Return the [X, Y] coordinate for the center point of the cell that contains the specified text.  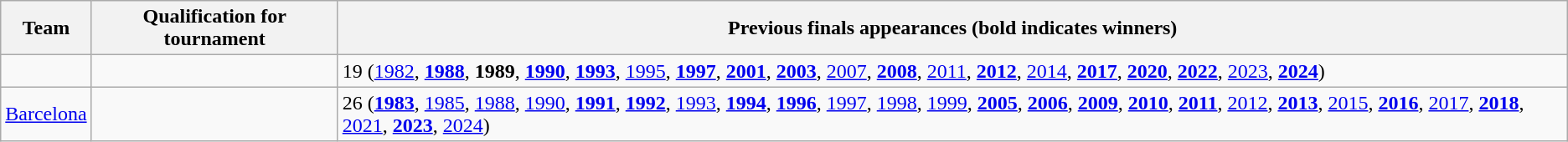
Previous finals appearances (bold indicates winners) [952, 28]
Qualification for tournament [214, 28]
19 (1982, 1988, 1989, 1990, 1993, 1995, 1997, 2001, 2003, 2007, 2008, 2011, 2012, 2014, 2017, 2020, 2022, 2023, 2024) [952, 71]
Barcelona [46, 114]
Team [46, 28]
